From the cell containing the given text, extract its center point as (x, y) coordinate. 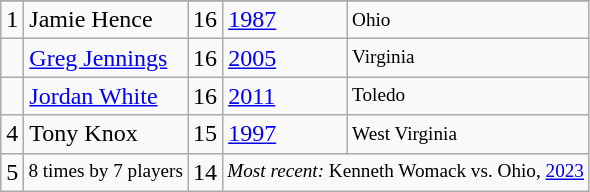
Tony Knox (106, 134)
1987 (286, 20)
14 (206, 172)
2011 (286, 96)
Most recent: Kenneth Womack vs. Ohio, 2023 (406, 172)
15 (206, 134)
West Virginia (468, 134)
Ohio (468, 20)
Jamie Hence (106, 20)
1 (12, 20)
Jordan White (106, 96)
4 (12, 134)
Toledo (468, 96)
2005 (286, 58)
Greg Jennings (106, 58)
8 times by 7 players (106, 172)
1997 (286, 134)
5 (12, 172)
Virginia (468, 58)
